Output the (x, y) coordinate of the center of the cell containing the given text.  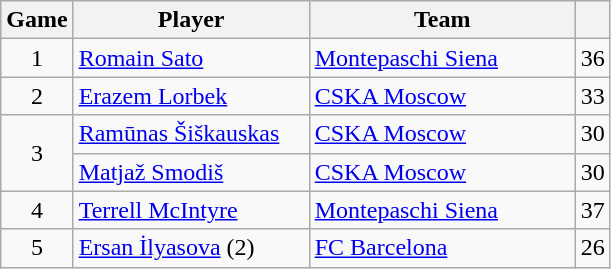
Ramūnas Šiškauskas (191, 134)
1 (37, 58)
3 (37, 153)
Ersan İlyasova (2) (191, 248)
37 (592, 210)
Romain Sato (191, 58)
Matjaž Smodiš (191, 172)
Erazem Lorbek (191, 96)
Team (442, 20)
FC Barcelona (442, 248)
Player (191, 20)
26 (592, 248)
2 (37, 96)
Game (37, 20)
5 (37, 248)
Terrell McIntyre (191, 210)
33 (592, 96)
36 (592, 58)
4 (37, 210)
